Output the [x, y] coordinate of the center of the cell containing the given text.  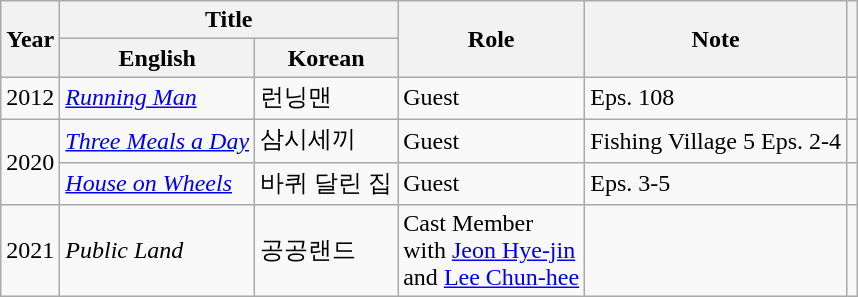
Role [492, 39]
House on Wheels [158, 184]
Korean [326, 58]
Running Man [158, 98]
삼시세끼 [326, 140]
런닝맨 [326, 98]
2020 [30, 162]
Note [716, 39]
공공랜드 [326, 251]
Public Land [158, 251]
Three Meals a Day [158, 140]
Eps. 108 [716, 98]
Year [30, 39]
Eps. 3-5 [716, 184]
2012 [30, 98]
Fishing Village 5 Eps. 2-4 [716, 140]
Cast Memberwith Jeon Hye-jinand Lee Chun-hee [492, 251]
English [158, 58]
바퀴 달린 집 [326, 184]
Title [229, 20]
2021 [30, 251]
